Scan for the cell matching the given text and deliver its (x, y) coordinate at center. 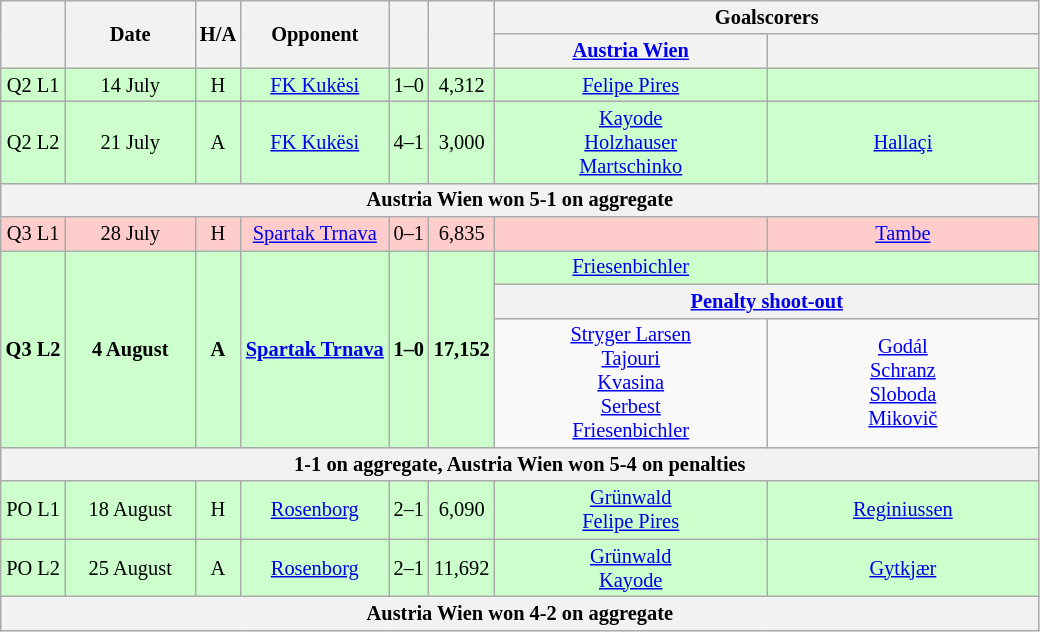
4–1 (409, 142)
Tambe (903, 234)
28 July (130, 234)
4 August (130, 348)
21 July (130, 142)
Felipe Pires (631, 85)
Hallaçi (903, 142)
6,835 (462, 234)
25 August (130, 568)
Austria Wien won 4-2 on aggregate (520, 613)
Q2 L1 (34, 85)
PO L1 (34, 510)
Date (130, 34)
Stryger Larsen Tajouri Kvasina Serbest Friesenbichler (631, 383)
Godál Schranz Sloboda Mikovič (903, 383)
Opponent (315, 34)
Q3 L1 (34, 234)
Austria Wien won 5-1 on aggregate (520, 200)
Penalty shoot-out (767, 301)
3,000 (462, 142)
17,152 (462, 348)
11,692 (462, 568)
Reginiussen (903, 510)
Gytkjær (903, 568)
Goalscorers (767, 17)
14 July (130, 85)
H/A (218, 34)
18 August (130, 510)
Grünwald Felipe Pires (631, 510)
0–1 (409, 234)
4,312 (462, 85)
Grünwald Kayode (631, 568)
Q2 L2 (34, 142)
Q3 L2 (34, 348)
6,090 (462, 510)
Friesenbichler (631, 267)
Austria Wien (631, 51)
1-1 on aggregate, Austria Wien won 5-4 on penalties (520, 464)
PO L2 (34, 568)
Kayode Holzhauser Martschinko (631, 142)
